Scan for the cell matching the given text and deliver its (x, y) coordinate at center. 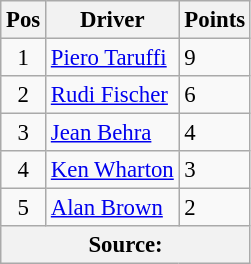
Jean Behra (113, 133)
Source: (126, 245)
5 (24, 208)
Driver (113, 20)
Ken Wharton (113, 170)
Piero Taruffi (113, 58)
9 (214, 58)
Alan Brown (113, 208)
Points (214, 20)
Pos (24, 20)
6 (214, 95)
1 (24, 58)
Rudi Fischer (113, 95)
